Detect which cell encompasses the target text, then output its (x, y) center coordinate. 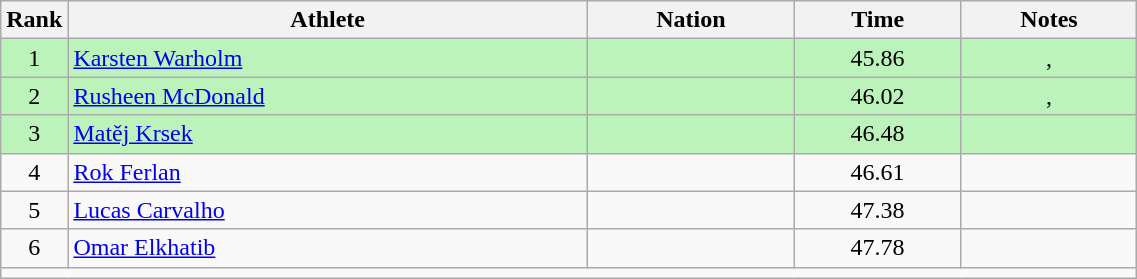
47.78 (878, 248)
1 (34, 58)
Nation (692, 20)
Omar Elkhatib (328, 248)
4 (34, 172)
Athlete (328, 20)
46.02 (878, 96)
6 (34, 248)
2 (34, 96)
Rok Ferlan (328, 172)
46.48 (878, 134)
Lucas Carvalho (328, 210)
47.38 (878, 210)
Rusheen McDonald (328, 96)
3 (34, 134)
Notes (1049, 20)
46.61 (878, 172)
45.86 (878, 58)
Rank (34, 20)
Matěj Krsek (328, 134)
Time (878, 20)
5 (34, 210)
Karsten Warholm (328, 58)
